Return the [x, y] coordinate for the center point of the cell that contains the specified text.  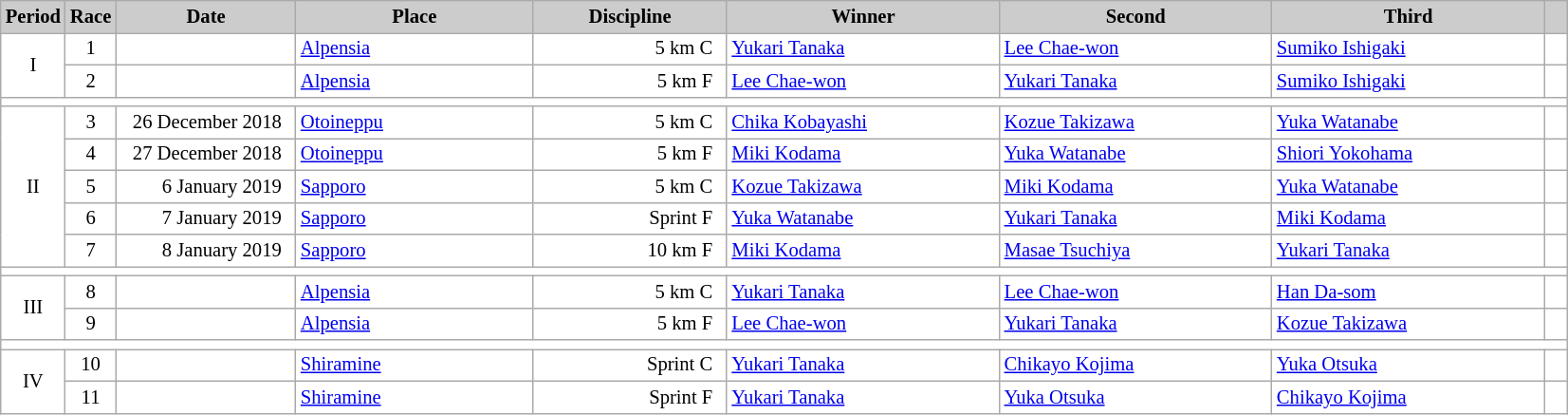
9 [91, 324]
Masae Tsuchiya [1136, 250]
1 [91, 48]
10 km F [630, 250]
11 [91, 397]
8 January 2019 [206, 250]
Discipline [630, 16]
6 [91, 218]
III [33, 308]
Period [33, 16]
Chika Kobayashi [863, 123]
Race [91, 16]
5 [91, 186]
8 [91, 292]
26 December 2018 [206, 123]
3 [91, 123]
II [33, 186]
IV [33, 381]
7 [91, 250]
Winner [863, 16]
Han Da-som [1408, 292]
4 [91, 154]
Shiori Yokohama [1408, 154]
I [33, 65]
Place [415, 16]
2 [91, 81]
Sprint C [630, 365]
6 January 2019 [206, 186]
27 December 2018 [206, 154]
Third [1408, 16]
7 January 2019 [206, 218]
Date [206, 16]
Second [1136, 16]
10 [91, 365]
